Output the [X, Y] coordinate of the center of the cell containing the given text.  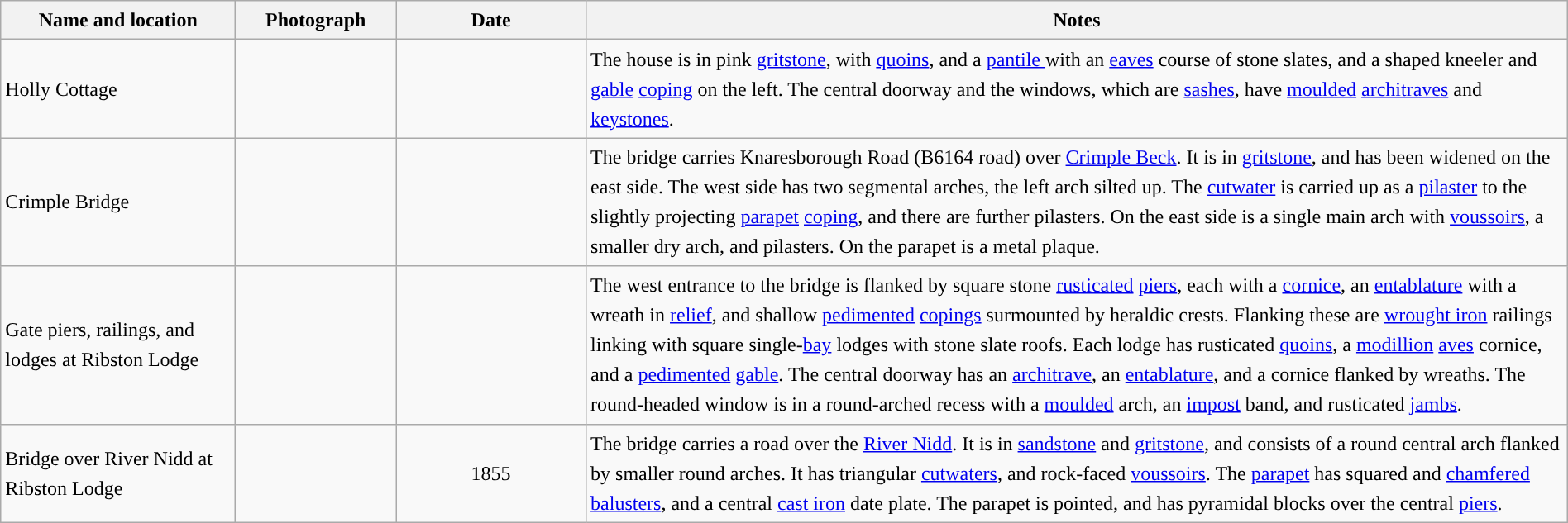
Gate piers, railings, and lodges at Ribston Lodge [118, 345]
Holly Cottage [118, 89]
Crimple Bridge [118, 202]
Name and location [118, 20]
Bridge over River Nidd at Ribston Lodge [118, 473]
1855 [491, 473]
Notes [1077, 20]
Photograph [316, 20]
Date [491, 20]
